Capture the cell that displays the provided text and extract its [X, Y] central coordinate. 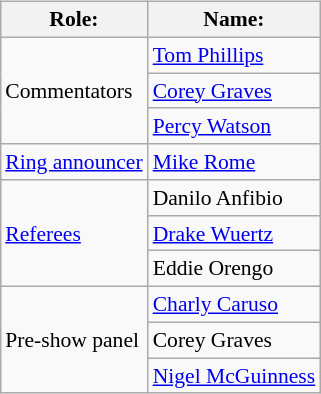
Name: [234, 20]
Charly Caruso [234, 305]
Referees [74, 234]
Role: [74, 20]
Drake Wuertz [234, 233]
Eddie Orengo [234, 269]
Commentators [74, 90]
Nigel McGuinness [234, 376]
Danilo Anfibio [234, 198]
Pre-show panel [74, 340]
Percy Watson [234, 126]
Mike Rome [234, 162]
Tom Phillips [234, 55]
Ring announcer [74, 162]
